Scan for the cell matching the given text and deliver its [X, Y] coordinate at center. 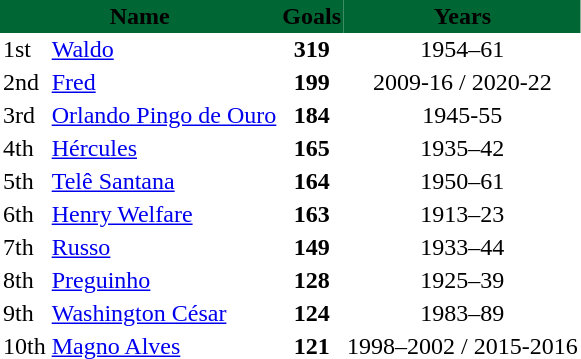
163 [312, 214]
128 [312, 280]
7th [24, 248]
4th [24, 148]
1945-55 [462, 116]
2009-16 / 2020-22 [462, 82]
Henry Welfare [164, 214]
Goals [312, 16]
Waldo [164, 50]
1950–61 [462, 182]
165 [312, 148]
Fred [164, 82]
1954–61 [462, 50]
124 [312, 314]
1933–44 [462, 248]
Years [462, 16]
1925–39 [462, 280]
319 [312, 50]
9th [24, 314]
164 [312, 182]
Telê Santana [164, 182]
6th [24, 214]
Hércules [164, 148]
Orlando Pingo de Ouro [164, 116]
Russo [164, 248]
Name [140, 16]
149 [312, 248]
1st [24, 50]
2nd [24, 82]
3rd [24, 116]
184 [312, 116]
8th [24, 280]
199 [312, 82]
Washington César [164, 314]
Preguinho [164, 280]
1983–89 [462, 314]
1913–23 [462, 214]
1935–42 [462, 148]
5th [24, 182]
